From the cell containing the given text, extract its center point as [X, Y] coordinate. 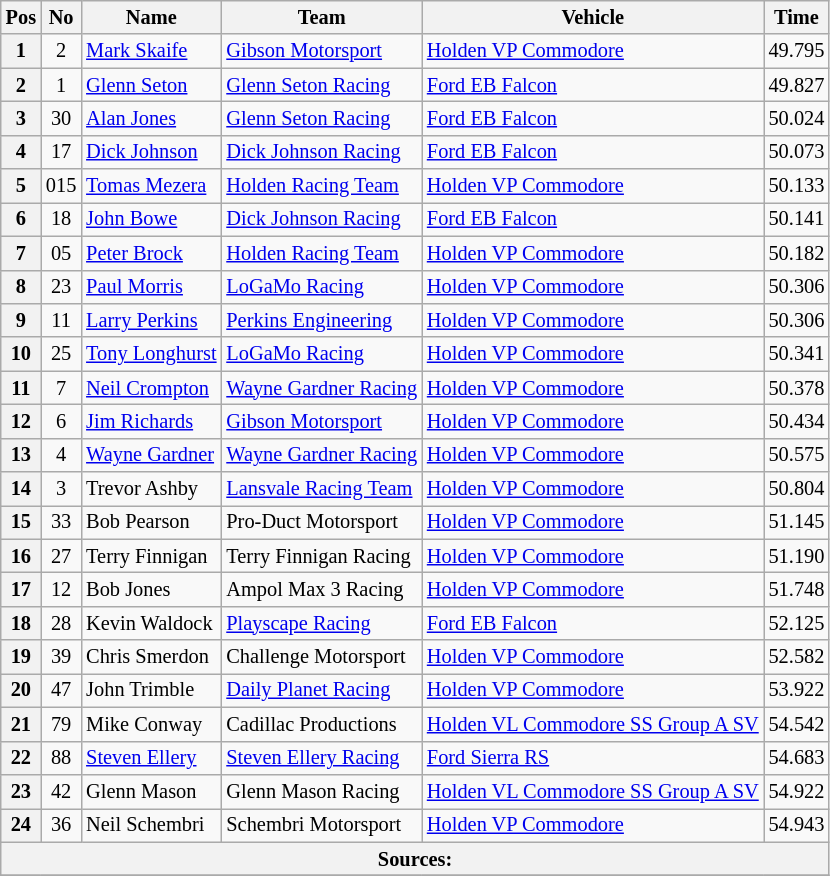
Bob Pearson [151, 522]
Tomas Mezera [151, 186]
Ford Sierra RS [593, 758]
50.575 [797, 455]
Tony Longhurst [151, 354]
Ampol Max 3 Racing [322, 589]
49.827 [797, 85]
Schembri Motorsport [322, 825]
Dick Johnson [151, 152]
Chris Smerdon [151, 657]
42 [61, 791]
16 [21, 556]
Jim Richards [151, 421]
Wayne Gardner [151, 455]
Lansvale Racing Team [322, 489]
50.434 [797, 421]
14 [21, 489]
54.683 [797, 758]
51.145 [797, 522]
Cadillac Productions [322, 724]
Glenn Seton [151, 85]
Terry Finnigan [151, 556]
Playscape Racing [322, 623]
Time [797, 17]
Steven Ellery [151, 758]
25 [61, 354]
20 [21, 690]
8 [21, 287]
50.182 [797, 253]
Bob Jones [151, 589]
5 [21, 186]
No [61, 17]
54.943 [797, 825]
54.542 [797, 724]
33 [61, 522]
15 [21, 522]
54.922 [797, 791]
19 [21, 657]
47 [61, 690]
21 [21, 724]
50.341 [797, 354]
Vehicle [593, 17]
30 [61, 118]
49.795 [797, 51]
05 [61, 253]
39 [61, 657]
Daily Planet Racing [322, 690]
Kevin Waldock [151, 623]
Larry Perkins [151, 320]
Terry Finnigan Racing [322, 556]
22 [21, 758]
88 [61, 758]
50.141 [797, 219]
13 [21, 455]
Perkins Engineering [322, 320]
Alan Jones [151, 118]
Mark Skaife [151, 51]
Sources: [416, 859]
Pro-Duct Motorsport [322, 522]
28 [61, 623]
Trevor Ashby [151, 489]
015 [61, 186]
John Bowe [151, 219]
Glenn Mason [151, 791]
Mike Conway [151, 724]
Name [151, 17]
51.748 [797, 589]
27 [61, 556]
51.190 [797, 556]
24 [21, 825]
50.804 [797, 489]
Neil Schembri [151, 825]
9 [21, 320]
36 [61, 825]
Peter Brock [151, 253]
Team [322, 17]
52.125 [797, 623]
50.378 [797, 388]
Neil Crompton [151, 388]
50.024 [797, 118]
Steven Ellery Racing [322, 758]
50.073 [797, 152]
Glenn Mason Racing [322, 791]
79 [61, 724]
52.582 [797, 657]
10 [21, 354]
Challenge Motorsport [322, 657]
Paul Morris [151, 287]
53.922 [797, 690]
Pos [21, 17]
50.133 [797, 186]
John Trimble [151, 690]
